Return [x, y] of the center of cell containing provided text 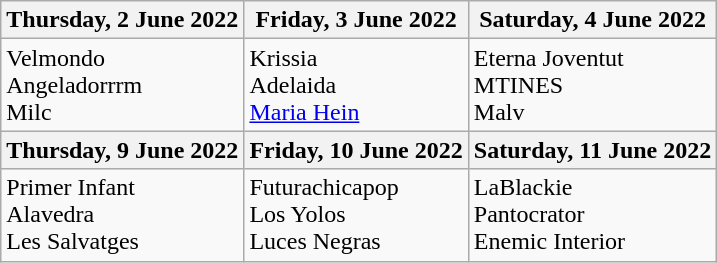
Primer InfantAlavedraLes Salvatges [122, 215]
Thursday, 2 June 2022 [122, 20]
KrissiaAdelaidaMaria Hein [356, 85]
Friday, 10 June 2022 [356, 150]
Friday, 3 June 2022 [356, 20]
VelmondoAngeladorrrmMilc [122, 85]
Eterna JoventutMTINESMalv [592, 85]
Saturday, 4 June 2022 [592, 20]
Saturday, 11 June 2022 [592, 150]
LaBlackiePantocratorEnemic Interior [592, 215]
Thursday, 9 June 2022 [122, 150]
FuturachicapopLos YolosLuces Negras [356, 215]
